Output the (X, Y) coordinate of the center of the cell containing the given text.  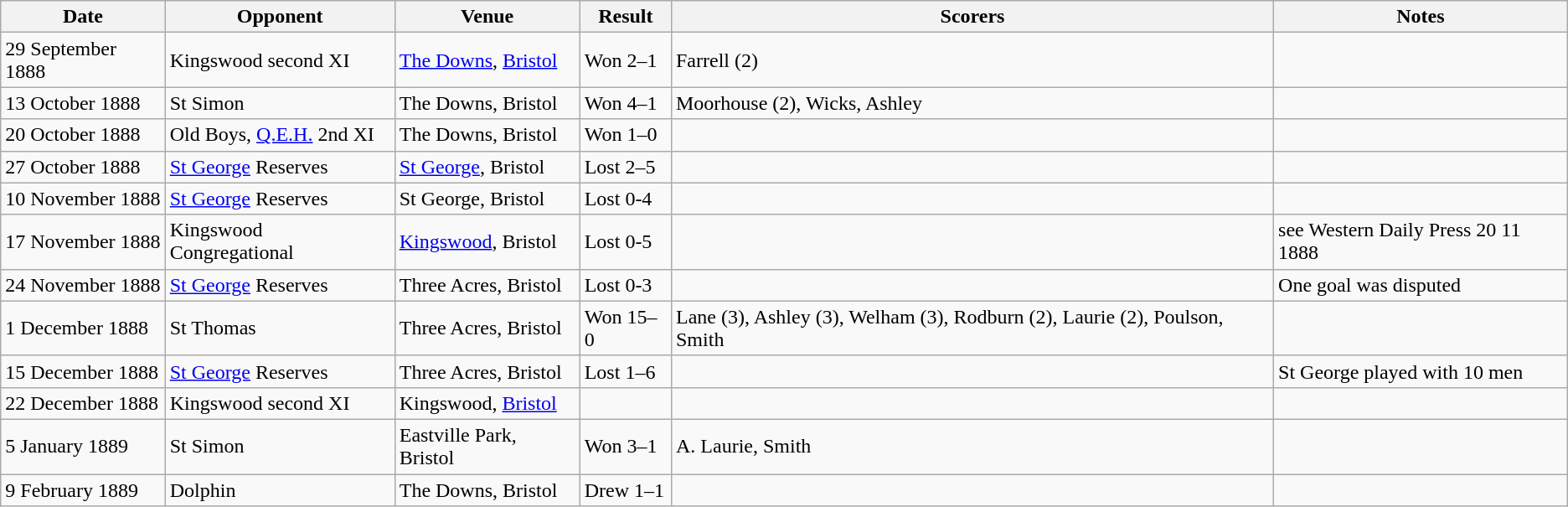
Lost 0-3 (625, 285)
20 October 1888 (83, 135)
Won 4–1 (625, 103)
Opponent (280, 17)
A. Laurie, Smith (972, 446)
Won 3–1 (625, 446)
Won 2–1 (625, 60)
Farrell (2) (972, 60)
Kingswood Congregational (280, 241)
5 January 1889 (83, 446)
Date (83, 17)
Moorhouse (2), Wicks, Ashley (972, 103)
13 October 1888 (83, 103)
Venue (487, 17)
29 September 1888 (83, 60)
Scorers (972, 17)
Eastville Park, Bristol (487, 446)
Result (625, 17)
Dolphin (280, 490)
Lost 2–5 (625, 167)
see Western Daily Press 20 11 1888 (1421, 241)
Won 15–0 (625, 329)
Lost 0-5 (625, 241)
17 November 1888 (83, 241)
Lane (3), Ashley (3), Welham (3), Rodburn (2), Laurie (2), Poulson, Smith (972, 329)
1 December 1888 (83, 329)
22 December 1888 (83, 403)
10 November 1888 (83, 199)
15 December 1888 (83, 371)
Notes (1421, 17)
St George played with 10 men (1421, 371)
Lost 0-4 (625, 199)
Won 1–0 (625, 135)
St Thomas (280, 329)
One goal was disputed (1421, 285)
24 November 1888 (83, 285)
Old Boys, Q.E.H. 2nd XI (280, 135)
27 October 1888 (83, 167)
Drew 1–1 (625, 490)
9 February 1889 (83, 490)
Lost 1–6 (625, 371)
